Return (x, y) of the center of cell containing provided text 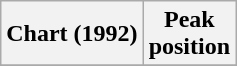
Peakposition (189, 34)
Chart (1992) (72, 34)
